Pinpoint the cell where the given text exists, returning its [X, Y] midpoint coordinate. 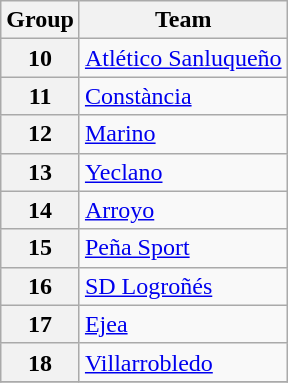
Peña Sport [183, 248]
Yeclano [183, 172]
Villarrobledo [183, 362]
11 [40, 96]
Team [183, 20]
10 [40, 58]
14 [40, 210]
13 [40, 172]
Constància [183, 96]
12 [40, 134]
15 [40, 248]
Atlético Sanluqueño [183, 58]
Marino [183, 134]
Arroyo [183, 210]
Group [40, 20]
SD Logroñés [183, 286]
18 [40, 362]
Ejea [183, 324]
16 [40, 286]
17 [40, 324]
